Provide the (X, Y) coordinate of the cell's center where the given text is located.  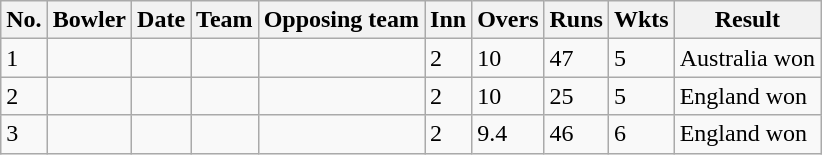
No. (24, 20)
9.4 (508, 134)
1 (24, 58)
Runs (576, 20)
6 (641, 134)
46 (576, 134)
Australia won (747, 58)
Wkts (641, 20)
Team (225, 20)
Overs (508, 20)
25 (576, 96)
Result (747, 20)
Opposing team (341, 20)
3 (24, 134)
Date (162, 20)
Inn (448, 20)
Bowler (89, 20)
47 (576, 58)
